Scan for the cell matching the given text and deliver its [x, y] coordinate at center. 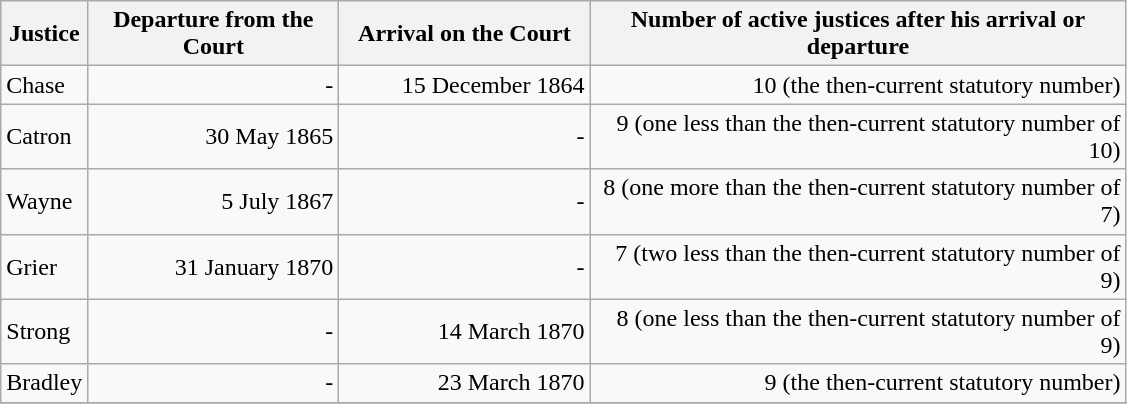
Grier [44, 266]
30 May 1865 [214, 136]
Arrival on the Court [464, 34]
Bradley [44, 383]
Strong [44, 332]
10 (the then-current statutory number) [858, 85]
Departure from the Court [214, 34]
Justice [44, 34]
23 March 1870 [464, 383]
14 March 1870 [464, 332]
8 (one more than the then-current statutory number of 7) [858, 202]
5 July 1867 [214, 202]
15 December 1864 [464, 85]
31 January 1870 [214, 266]
9 (the then-current statutory number) [858, 383]
7 (two less than the then-current statutory number of 9) [858, 266]
9 (one less than the then-current statutory number of 10) [858, 136]
8 (one less than the then-current statutory number of 9) [858, 332]
Catron [44, 136]
Number of active justices after his arrival or departure [858, 34]
Chase [44, 85]
Wayne [44, 202]
